Return [X, Y] of the center of cell containing provided text 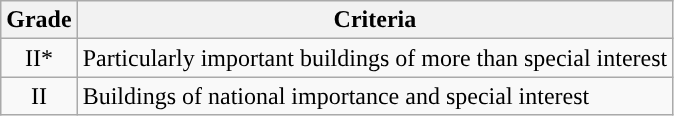
Buildings of national importance and special interest [375, 96]
Particularly important buildings of more than special interest [375, 58]
Grade [39, 20]
II [39, 96]
Criteria [375, 20]
II* [39, 58]
